Provide the [x, y] coordinate of the cell's center where the given text is located.  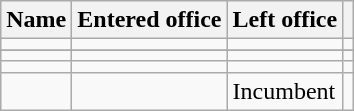
Left office [285, 20]
Incumbent [285, 91]
Name [36, 20]
Entered office [150, 20]
